From the cell containing the given text, extract its center point as (x, y) coordinate. 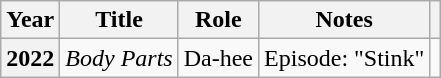
Year (30, 20)
2022 (30, 58)
Role (218, 20)
Episode: "Stink" (344, 58)
Title (119, 20)
Notes (344, 20)
Da-hee (218, 58)
Body Parts (119, 58)
